Provide the [X, Y] coordinate of the cell's center where the given text is located.  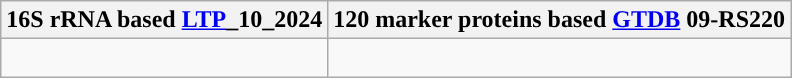
16S rRNA based LTP_10_2024 [164, 20]
120 marker proteins based GTDB 09-RS220 [560, 20]
